Extract the [x, y] coordinate from the center of the cell holding the provided text.  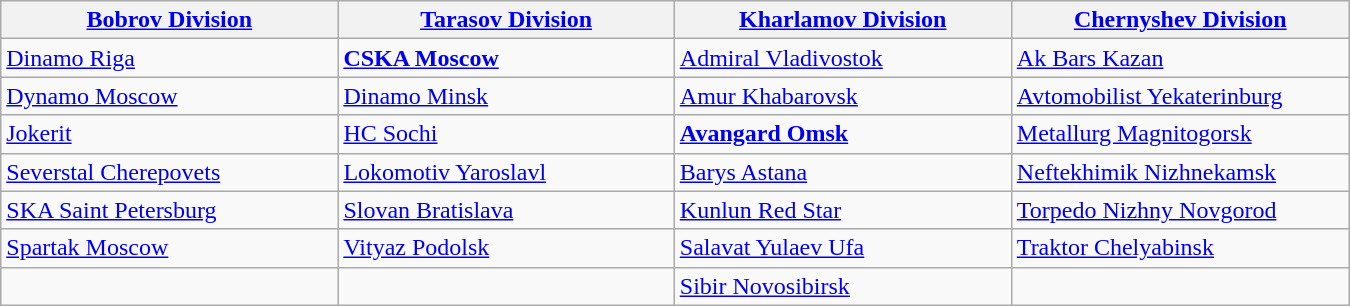
Ak Bars Kazan [1180, 58]
Tarasov Division [506, 20]
Bobrov Division [170, 20]
Neftekhimik Nizhnekamsk [1180, 172]
Salavat Yulaev Ufa [842, 248]
Barys Astana [842, 172]
Torpedo Nizhny Novgorod [1180, 210]
SKA Saint Petersburg [170, 210]
CSKA Moscow [506, 58]
Spartak Moscow [170, 248]
Dinamo Riga [170, 58]
Chernyshev Division [1180, 20]
Kharlamov Division [842, 20]
Lokomotiv Yaroslavl [506, 172]
Dinamo Minsk [506, 96]
Vityaz Podolsk [506, 248]
Traktor Chelyabinsk [1180, 248]
Severstal Cherepovets [170, 172]
Jokerit [170, 134]
Avangard Omsk [842, 134]
Sibir Novosibirsk [842, 286]
Admiral Vladivostok [842, 58]
Dynamo Moscow [170, 96]
Metallurg Magnitogorsk [1180, 134]
Amur Khabarovsk [842, 96]
Avtomobilist Yekaterinburg [1180, 96]
Slovan Bratislava [506, 210]
Kunlun Red Star [842, 210]
HC Sochi [506, 134]
